Capture the cell that displays the provided text and extract its (X, Y) central coordinate. 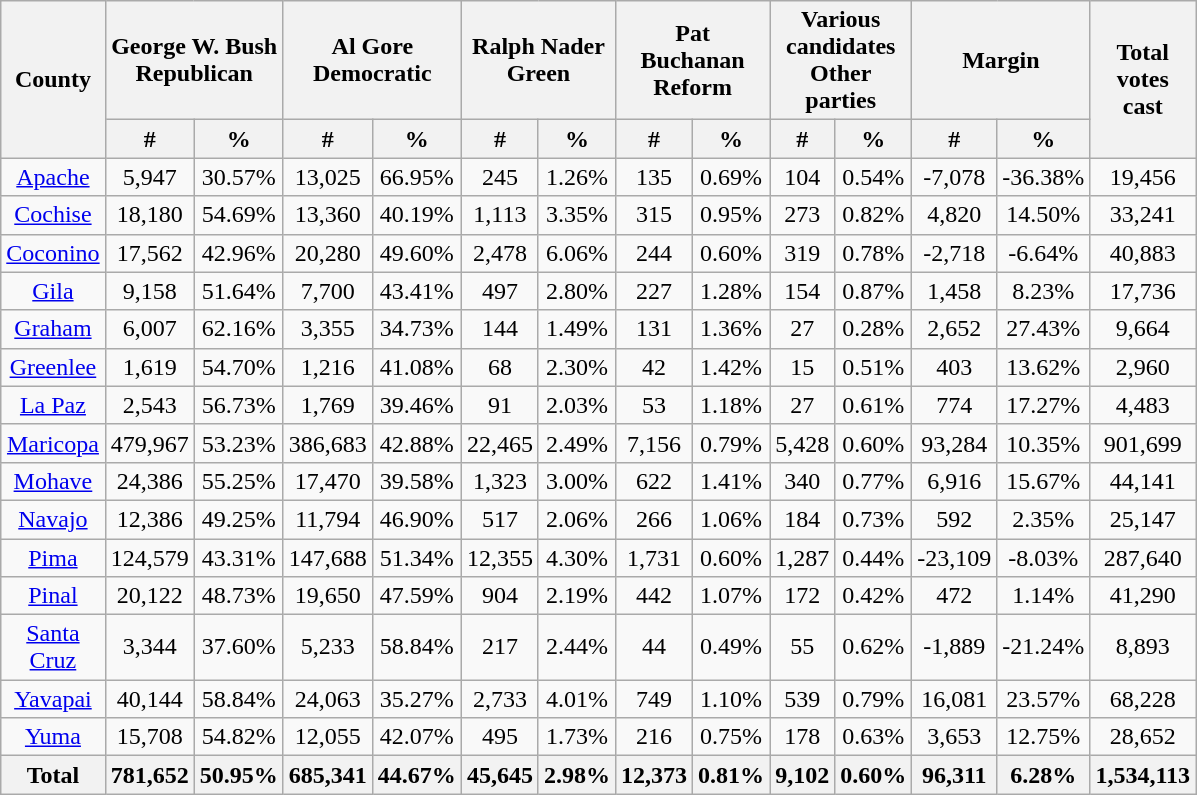
244 (654, 253)
1.28% (732, 291)
18,180 (150, 215)
131 (654, 329)
15 (802, 367)
44 (654, 648)
0.69% (732, 177)
17,562 (150, 253)
County (53, 80)
4.01% (576, 699)
43.41% (416, 291)
1,323 (500, 481)
20,122 (150, 596)
35.27% (416, 699)
5,428 (802, 443)
41.08% (416, 367)
Cochise (53, 215)
622 (654, 481)
184 (802, 519)
3.00% (576, 481)
0.82% (874, 215)
749 (654, 699)
53.23% (238, 443)
44.67% (416, 775)
685,341 (328, 775)
48.73% (238, 596)
5,233 (328, 648)
17.27% (1044, 405)
17,470 (328, 481)
53 (654, 405)
47.59% (416, 596)
George W. BushRepublican (194, 60)
Greenlee (53, 367)
46.90% (416, 519)
55 (802, 648)
41,290 (1143, 596)
50.95% (238, 775)
495 (500, 737)
-36.38% (1044, 177)
2,960 (1143, 367)
287,640 (1143, 557)
9,158 (150, 291)
Gila (53, 291)
1.73% (576, 737)
42.88% (416, 443)
0.63% (874, 737)
124,579 (150, 557)
49.60% (416, 253)
0.95% (732, 215)
1,731 (654, 557)
Navajo (53, 519)
12,355 (500, 557)
2,478 (500, 253)
30.57% (238, 177)
1.49% (576, 329)
39.46% (416, 405)
7,156 (654, 443)
1.36% (732, 329)
0.61% (874, 405)
-21.24% (1044, 648)
1,769 (328, 405)
Ralph NaderGreen (538, 60)
4,483 (1143, 405)
Graham (53, 329)
2.19% (576, 596)
Apache (53, 177)
266 (654, 519)
Total votes cast (1143, 80)
Mohave (53, 481)
6,916 (954, 481)
Yuma (53, 737)
28,652 (1143, 737)
Coconino (53, 253)
7,700 (328, 291)
13.62% (1044, 367)
12,055 (328, 737)
1.42% (732, 367)
51.64% (238, 291)
0.51% (874, 367)
12,373 (654, 775)
54.70% (238, 367)
La Paz (53, 405)
0.54% (874, 177)
19,650 (328, 596)
273 (802, 215)
43.31% (238, 557)
Al GoreDemocratic (372, 60)
2.03% (576, 405)
6,007 (150, 329)
517 (500, 519)
Various candidatesOther parties (841, 60)
56.73% (238, 405)
3,344 (150, 648)
1.18% (732, 405)
0.81% (732, 775)
403 (954, 367)
781,652 (150, 775)
497 (500, 291)
-8.03% (1044, 557)
2.49% (576, 443)
1.26% (576, 177)
0.49% (732, 648)
Total (53, 775)
24,386 (150, 481)
217 (500, 648)
3,355 (328, 329)
62.16% (238, 329)
135 (654, 177)
386,683 (328, 443)
178 (802, 737)
11,794 (328, 519)
42.96% (238, 253)
25,147 (1143, 519)
-1,889 (954, 648)
39.58% (416, 481)
33,241 (1143, 215)
315 (654, 215)
42.07% (416, 737)
49.25% (238, 519)
14.50% (1044, 215)
0.28% (874, 329)
91 (500, 405)
1.14% (1044, 596)
774 (954, 405)
1.41% (732, 481)
147,688 (328, 557)
0.77% (874, 481)
Yavapai (53, 699)
45,645 (500, 775)
68 (500, 367)
12.75% (1044, 737)
-23,109 (954, 557)
Pinal (53, 596)
216 (654, 737)
592 (954, 519)
172 (802, 596)
0.78% (874, 253)
20,280 (328, 253)
44,141 (1143, 481)
17,736 (1143, 291)
4,820 (954, 215)
96,311 (954, 775)
Santa Cruz (53, 648)
27.43% (1044, 329)
472 (954, 596)
2.30% (576, 367)
-7,078 (954, 177)
1,534,113 (1143, 775)
16,081 (954, 699)
13,025 (328, 177)
55.25% (238, 481)
Pima (53, 557)
51.34% (416, 557)
-2,718 (954, 253)
10.35% (1044, 443)
2,733 (500, 699)
1,287 (802, 557)
104 (802, 177)
1,113 (500, 215)
Pat BuchananReform (693, 60)
93,284 (954, 443)
2,652 (954, 329)
9,102 (802, 775)
1,458 (954, 291)
24,063 (328, 699)
22,465 (500, 443)
68,228 (1143, 699)
901,699 (1143, 443)
40,883 (1143, 253)
0.87% (874, 291)
3.35% (576, 215)
5,947 (150, 177)
54.82% (238, 737)
6.28% (1044, 775)
42 (654, 367)
2,543 (150, 405)
0.73% (874, 519)
1.06% (732, 519)
2.44% (576, 648)
12,386 (150, 519)
442 (654, 596)
23.57% (1044, 699)
319 (802, 253)
40,144 (150, 699)
0.42% (874, 596)
Maricopa (53, 443)
144 (500, 329)
8.23% (1044, 291)
0.62% (874, 648)
15.67% (1044, 481)
3,653 (954, 737)
19,456 (1143, 177)
0.44% (874, 557)
37.60% (238, 648)
539 (802, 699)
1,216 (328, 367)
904 (500, 596)
2.06% (576, 519)
227 (654, 291)
2.35% (1044, 519)
2.80% (576, 291)
154 (802, 291)
1,619 (150, 367)
6.06% (576, 253)
-6.64% (1044, 253)
479,967 (150, 443)
1.07% (732, 596)
245 (500, 177)
66.95% (416, 177)
2.98% (576, 775)
8,893 (1143, 648)
Margin (1001, 60)
15,708 (150, 737)
40.19% (416, 215)
34.73% (416, 329)
0.75% (732, 737)
13,360 (328, 215)
9,664 (1143, 329)
4.30% (576, 557)
340 (802, 481)
54.69% (238, 215)
1.10% (732, 699)
